Identify which cell holds the provided text, then report its [X, Y] central coordinate. 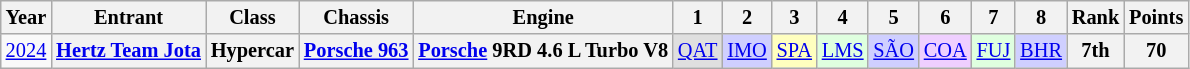
3 [794, 17]
4 [843, 17]
FUJ [994, 51]
Chassis [356, 17]
Hertz Team Jota [128, 51]
Porsche 9RD 4.6 L Turbo V8 [543, 51]
Class [252, 17]
SPA [794, 51]
Entrant [128, 17]
Engine [543, 17]
Year [26, 17]
1 [698, 17]
Rank [1096, 17]
SÃO [893, 51]
5 [893, 17]
7th [1096, 51]
Points [1156, 17]
70 [1156, 51]
7 [994, 17]
BHR [1041, 51]
2024 [26, 51]
LMS [843, 51]
IMO [746, 51]
Porsche 963 [356, 51]
QAT [698, 51]
COA [946, 51]
8 [1041, 17]
Hypercar [252, 51]
6 [946, 17]
2 [746, 17]
